Locate the cell with the specified text and output its (X, Y) center coordinate. 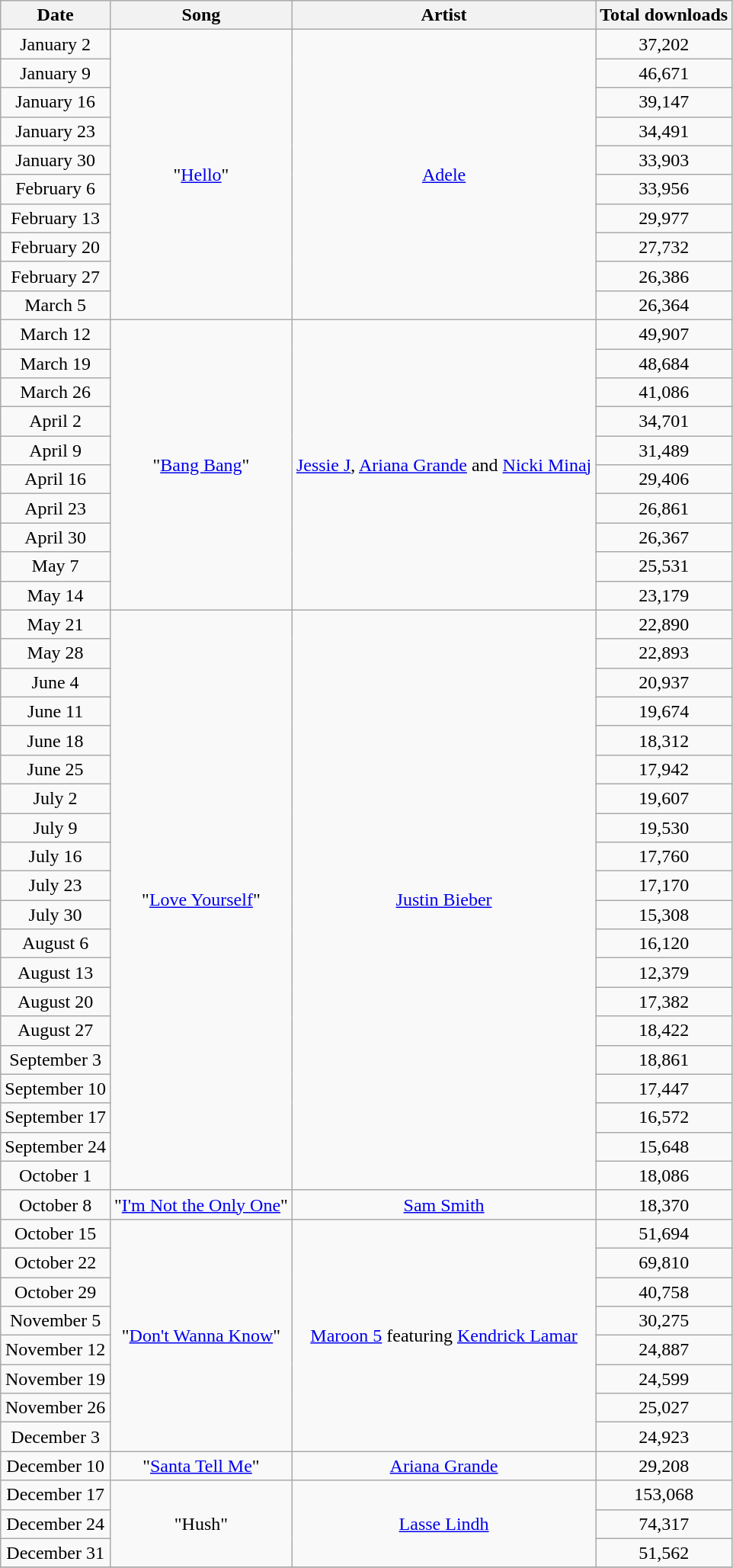
March 26 (56, 393)
30,275 (664, 1321)
April 30 (56, 537)
24,599 (664, 1379)
49,907 (664, 334)
April 9 (56, 451)
"Hush" (201, 1524)
February 20 (56, 247)
"Hello" (201, 175)
June 11 (56, 711)
January 23 (56, 131)
18,086 (664, 1175)
69,810 (664, 1262)
March 12 (56, 334)
17,447 (664, 1089)
October 15 (56, 1233)
34,491 (664, 131)
31,489 (664, 451)
Maroon 5 featuring Kendrick Lamar (443, 1335)
Adele (443, 175)
July 16 (56, 857)
May 21 (56, 624)
February 27 (56, 276)
33,956 (664, 189)
October 29 (56, 1292)
15,648 (664, 1146)
May 14 (56, 595)
November 26 (56, 1408)
"I'm Not the Only One" (201, 1204)
May 7 (56, 566)
16,120 (664, 944)
August 6 (56, 944)
19,674 (664, 711)
August 27 (56, 1031)
51,694 (664, 1233)
July 23 (56, 886)
October 22 (56, 1262)
September 17 (56, 1117)
17,942 (664, 769)
September 3 (56, 1060)
April 2 (56, 422)
74,317 (664, 1524)
19,607 (664, 798)
September 10 (56, 1089)
12,379 (664, 973)
17,170 (664, 886)
January 30 (56, 160)
Jessie J, Ariana Grande and Nicki Minaj (443, 465)
18,370 (664, 1204)
February 13 (56, 218)
"Santa Tell Me" (201, 1466)
41,086 (664, 393)
March 19 (56, 364)
16,572 (664, 1117)
November 19 (56, 1379)
July 2 (56, 798)
August 13 (56, 973)
17,382 (664, 1002)
March 5 (56, 305)
26,386 (664, 276)
October 8 (56, 1204)
51,562 (664, 1553)
Justin Bieber (443, 899)
26,861 (664, 508)
December 31 (56, 1553)
July 30 (56, 915)
Song (201, 15)
Sam Smith (443, 1204)
25,531 (664, 566)
20,937 (664, 682)
153,068 (664, 1495)
24,887 (664, 1350)
September 24 (56, 1146)
29,406 (664, 479)
Lasse Lindh (443, 1524)
Artist (443, 15)
27,732 (664, 247)
January 9 (56, 73)
46,671 (664, 73)
Date (56, 15)
40,758 (664, 1292)
June 18 (56, 740)
May 28 (56, 653)
April 23 (56, 508)
"Don't Wanna Know" (201, 1335)
January 2 (56, 44)
August 20 (56, 1002)
Ariana Grande (443, 1466)
June 4 (56, 682)
24,923 (664, 1437)
January 16 (56, 102)
26,367 (664, 537)
18,312 (664, 740)
February 6 (56, 189)
November 5 (56, 1321)
"Bang Bang" (201, 465)
25,027 (664, 1408)
37,202 (664, 44)
22,890 (664, 624)
April 16 (56, 479)
Total downloads (664, 15)
29,208 (664, 1466)
34,701 (664, 422)
26,364 (664, 305)
15,308 (664, 915)
December 24 (56, 1524)
July 9 (56, 827)
December 10 (56, 1466)
June 25 (56, 769)
22,893 (664, 653)
18,861 (664, 1060)
December 3 (56, 1437)
December 17 (56, 1495)
19,530 (664, 827)
October 1 (56, 1175)
39,147 (664, 102)
"Love Yourself" (201, 899)
48,684 (664, 364)
18,422 (664, 1031)
33,903 (664, 160)
November 12 (56, 1350)
29,977 (664, 218)
23,179 (664, 595)
17,760 (664, 857)
